Extract the [x, y] coordinate from the center of the cell holding the provided text.  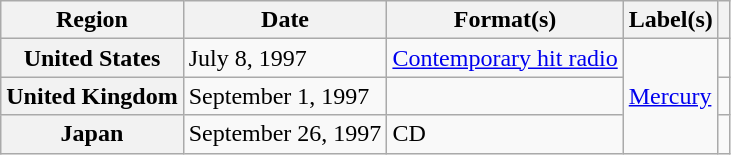
Format(s) [505, 20]
Mercury [670, 96]
Region [92, 20]
Contemporary hit radio [505, 58]
United Kingdom [92, 96]
September 1, 1997 [285, 96]
Date [285, 20]
United States [92, 58]
Label(s) [670, 20]
September 26, 1997 [285, 134]
CD [505, 134]
July 8, 1997 [285, 58]
Japan [92, 134]
